Find where the given text appears and provide that cell's center as (X, Y) coordinate. 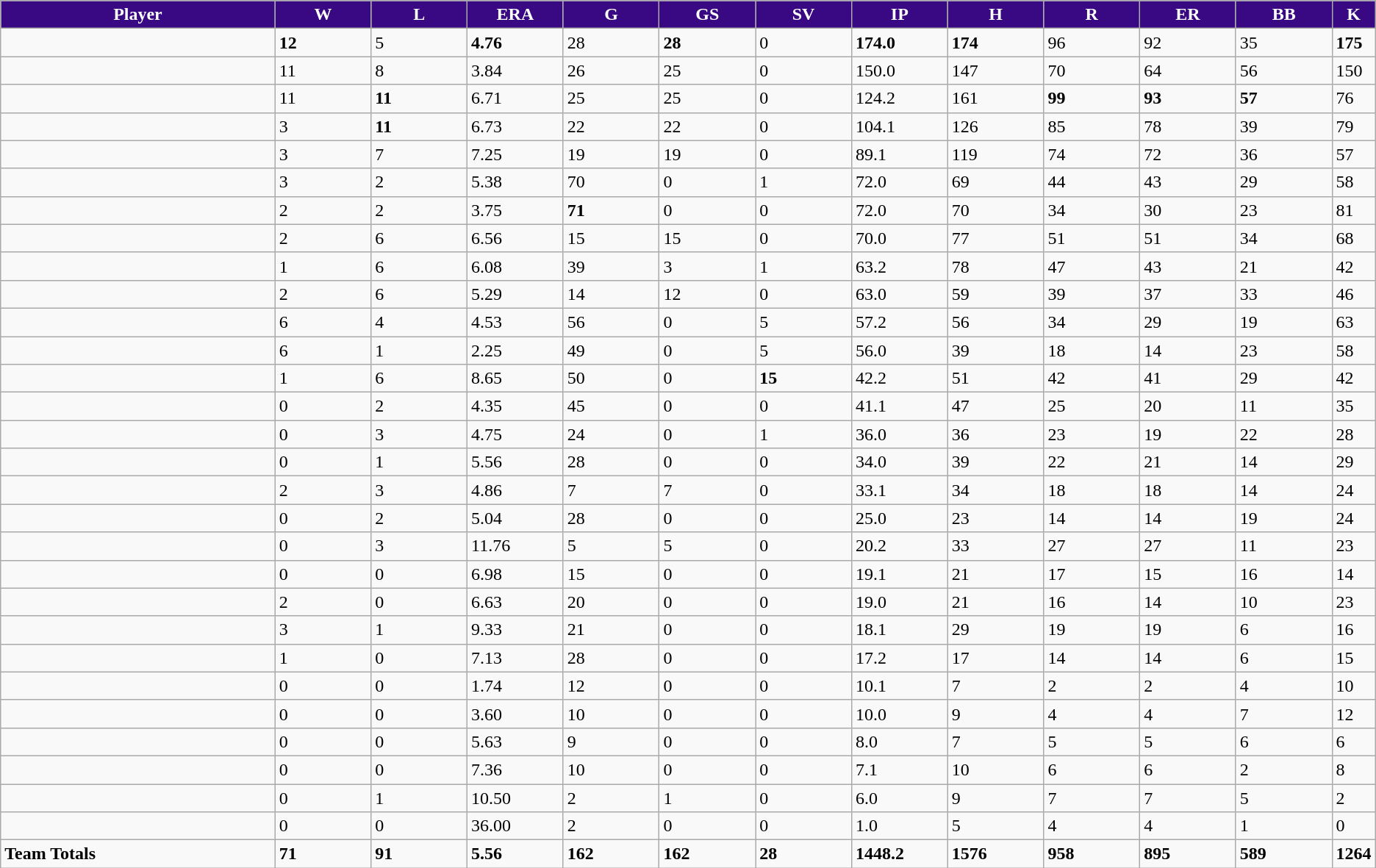
89.1 (900, 154)
41 (1188, 379)
92 (1188, 43)
6.08 (516, 266)
81 (1354, 210)
63.2 (900, 266)
26 (612, 71)
11.76 (516, 546)
126 (995, 126)
1264 (1354, 854)
9.33 (516, 630)
72 (1188, 154)
93 (1188, 98)
124.2 (900, 98)
8.65 (516, 379)
63 (1354, 322)
25.0 (900, 518)
74 (1092, 154)
Team Totals (138, 854)
1448.2 (900, 854)
6.71 (516, 98)
77 (995, 238)
85 (1092, 126)
150 (1354, 71)
7.13 (516, 658)
50 (612, 379)
Player (138, 15)
79 (1354, 126)
49 (612, 351)
1.74 (516, 686)
589 (1283, 854)
30 (1188, 210)
4.86 (516, 490)
10.0 (900, 714)
33.1 (900, 490)
3.60 (516, 714)
K (1354, 15)
91 (419, 854)
4.53 (516, 322)
5.29 (516, 294)
G (612, 15)
W (323, 15)
96 (1092, 43)
63.0 (900, 294)
1576 (995, 854)
99 (1092, 98)
70.0 (900, 238)
895 (1188, 854)
L (419, 15)
6.63 (516, 602)
H (995, 15)
59 (995, 294)
1.0 (900, 826)
3.84 (516, 71)
7.1 (900, 770)
4.35 (516, 406)
IP (900, 15)
44 (1092, 182)
5.38 (516, 182)
104.1 (900, 126)
174.0 (900, 43)
174 (995, 43)
ER (1188, 15)
5.63 (516, 742)
56.0 (900, 351)
45 (612, 406)
6.0 (900, 797)
46 (1354, 294)
42.2 (900, 379)
GS (707, 15)
8.0 (900, 742)
37 (1188, 294)
3.75 (516, 210)
4.75 (516, 434)
150.0 (900, 71)
119 (995, 154)
18.1 (900, 630)
68 (1354, 238)
4.76 (516, 43)
BB (1283, 15)
SV (804, 15)
41.1 (900, 406)
175 (1354, 43)
36.00 (516, 826)
7.36 (516, 770)
R (1092, 15)
10.1 (900, 686)
6.98 (516, 574)
10.50 (516, 797)
6.56 (516, 238)
76 (1354, 98)
19.1 (900, 574)
7.25 (516, 154)
17.2 (900, 658)
36.0 (900, 434)
958 (1092, 854)
147 (995, 71)
19.0 (900, 602)
5.04 (516, 518)
2.25 (516, 351)
20.2 (900, 546)
69 (995, 182)
64 (1188, 71)
161 (995, 98)
34.0 (900, 462)
ERA (516, 15)
57.2 (900, 322)
6.73 (516, 126)
